Locate the cell with the specified text and output its [x, y] center coordinate. 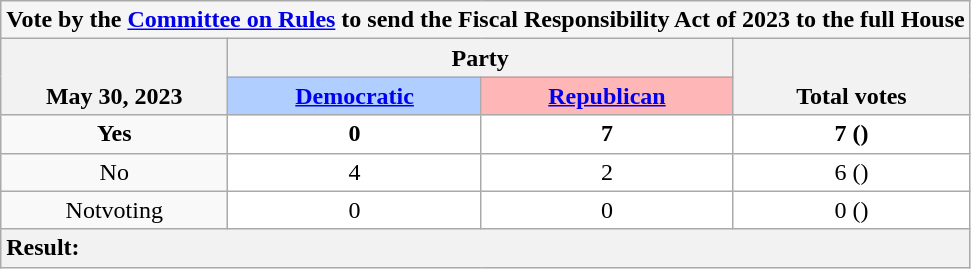
Republican [606, 96]
Result: [486, 248]
4 [355, 172]
Party [480, 58]
No [114, 172]
May 30, 2023 [114, 77]
7 [606, 134]
Democratic [355, 96]
6 () [852, 172]
0 () [852, 210]
Total votes [852, 77]
Notvoting [114, 210]
Vote by the Committee on Rules to send the Fiscal Responsibility Act of 2023 to the full House [486, 20]
7 () [852, 134]
2 [606, 172]
Yes [114, 134]
